Provide the (x, y) coordinate of the cell's center where the given text is located.  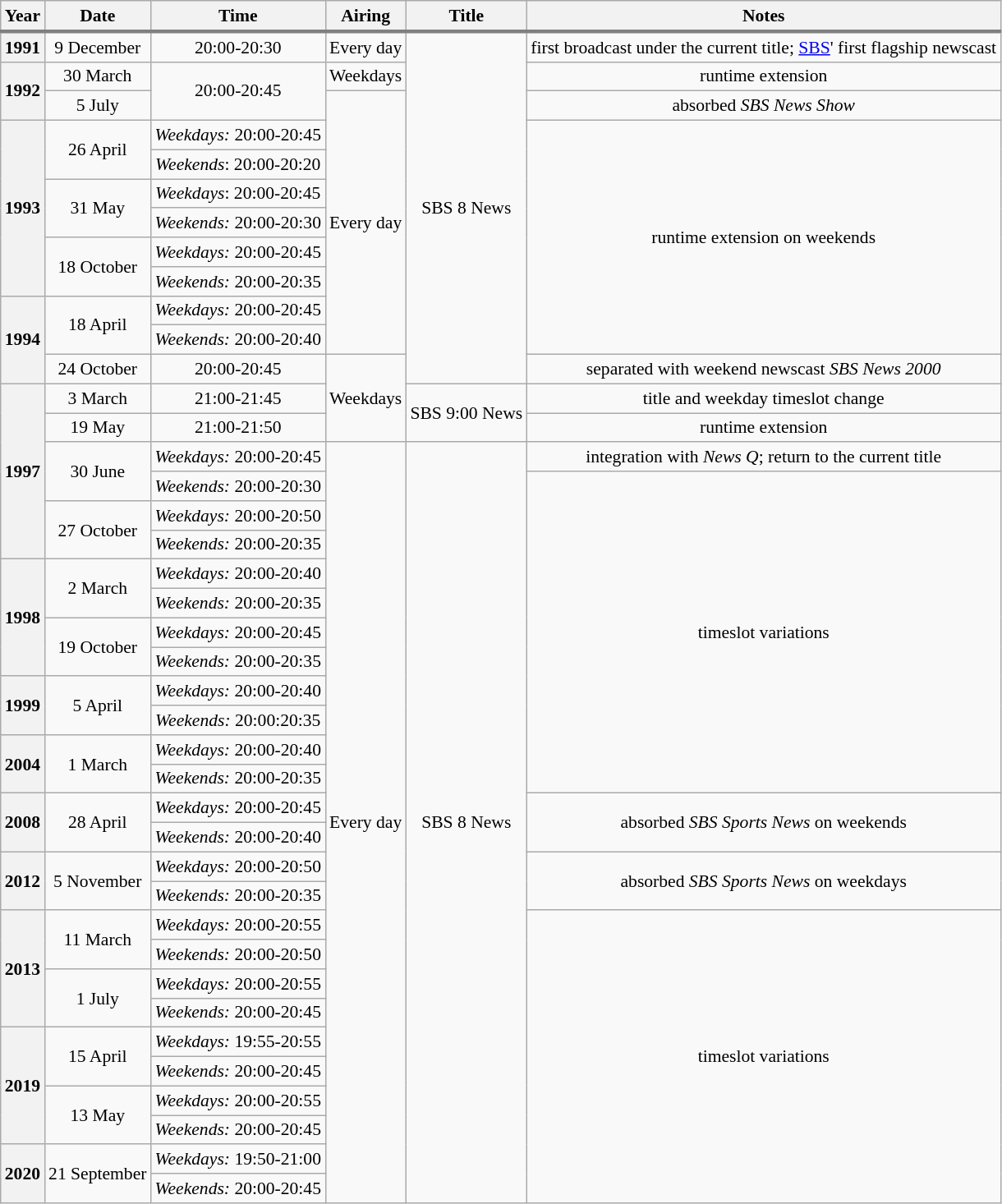
24 October (97, 370)
27 October (97, 531)
2008 (23, 823)
15 April (97, 1056)
separated with weekend newscast SBS News 2000 (764, 370)
5 July (97, 106)
first broadcast under the current title; SBS' first flagship newscast (764, 46)
title and weekday timeslot change (764, 398)
1993 (23, 209)
21:00-21:45 (238, 398)
Year (23, 16)
1997 (23, 471)
1992 (23, 90)
1998 (23, 618)
5 April (97, 706)
18 April (97, 325)
20:00-20:30 (238, 46)
11 March (97, 940)
integration with News Q; return to the current title (764, 457)
Date (97, 16)
2012 (23, 880)
26 April (97, 149)
18 October (97, 266)
Time (238, 16)
absorbed SBS Sports News on weekdays (764, 880)
30 March (97, 76)
1999 (23, 706)
1991 (23, 46)
SBS 9:00 News (467, 412)
Weekdays: 19:50-21:00 (238, 1160)
9 December (97, 46)
Weekdays: 19:55-20:55 (238, 1042)
Airing (365, 16)
13 May (97, 1115)
Weekends: 20:00:20:35 (238, 720)
Weekends: 20:00-20:20 (238, 164)
1994 (23, 340)
runtime extension on weekends (764, 238)
3 March (97, 398)
21 September (97, 1174)
Title (467, 16)
31 May (97, 209)
2004 (23, 764)
2020 (23, 1174)
absorbed SBS Sports News on weekends (764, 823)
Notes (764, 16)
19 May (97, 428)
30 June (97, 471)
Weekends: 20:00-20:50 (238, 954)
1 July (97, 999)
19 October (97, 647)
28 April (97, 823)
5 November (97, 880)
absorbed SBS News Show (764, 106)
2 March (97, 588)
21:00-21:50 (238, 428)
1 March (97, 764)
2019 (23, 1086)
2013 (23, 969)
